Return the (x, y) coordinate for the center point of the cell that contains the specified text.  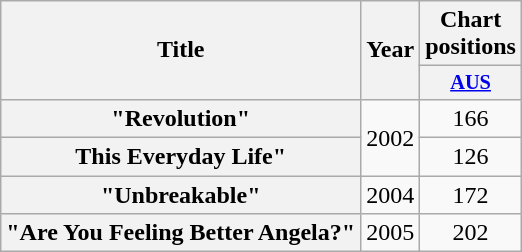
202 (471, 233)
Title (181, 50)
172 (471, 195)
126 (471, 157)
2002 (390, 137)
AUS (471, 83)
"Revolution" (181, 118)
166 (471, 118)
2004 (390, 195)
Year (390, 50)
This Everyday Life" (181, 157)
2005 (390, 233)
Chart positions (471, 34)
"Unbreakable" (181, 195)
"Are You Feeling Better Angela?" (181, 233)
